Determine the (X, Y) coordinate at the center of the cell enclosing the given text.  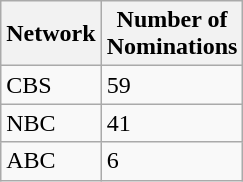
6 (172, 161)
59 (172, 85)
NBC (51, 123)
Network (51, 34)
41 (172, 123)
Number ofNominations (172, 34)
CBS (51, 85)
ABC (51, 161)
